Output the [x, y] coordinate of the center of the cell containing the given text.  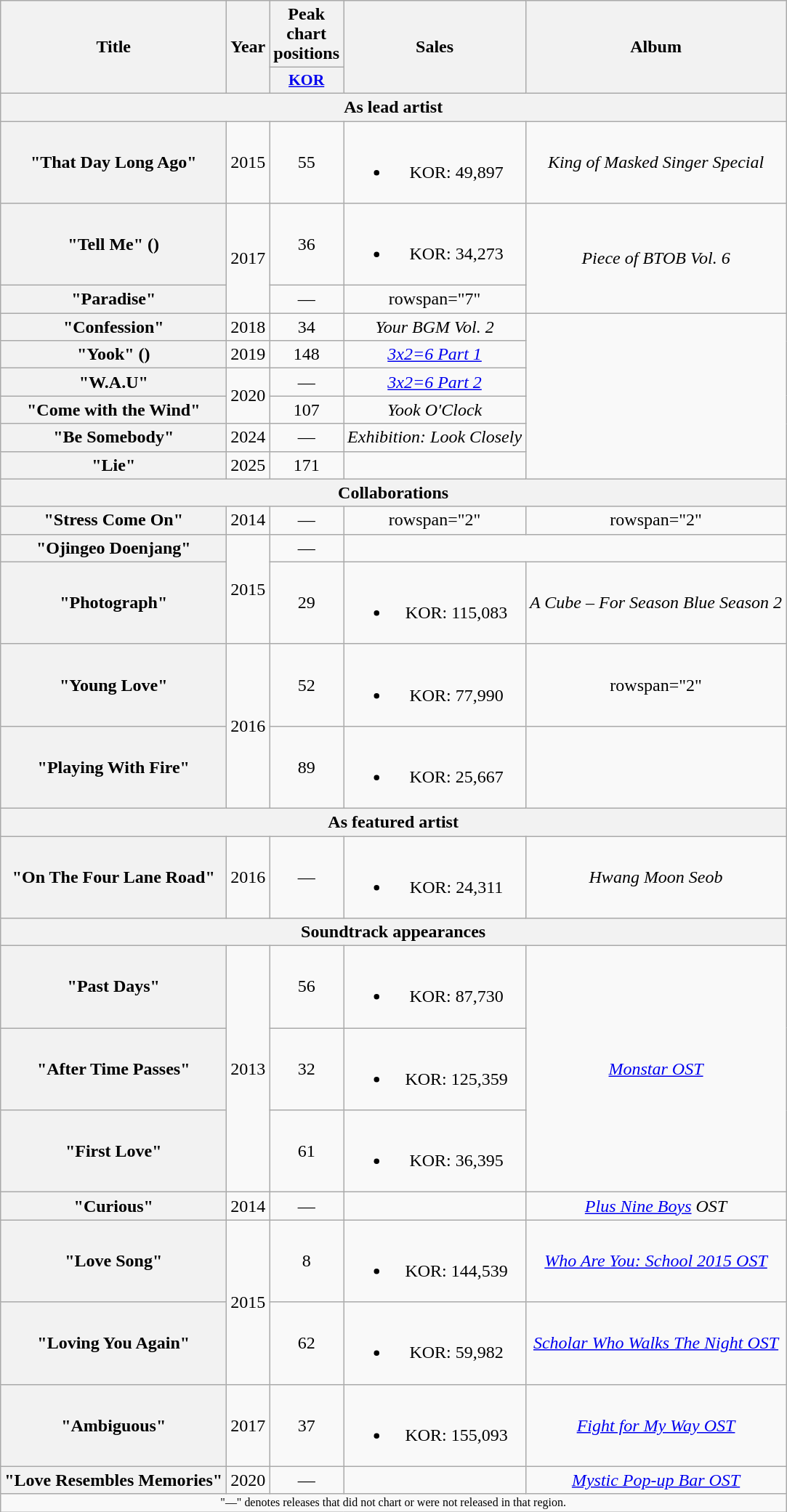
Peak chart positions [307, 34]
56 [307, 987]
Yook O'Clock [435, 410]
Soundtrack appearances [394, 932]
52 [307, 684]
"W.A.U" [113, 382]
2024 [249, 437]
Exhibition: Look Closely [435, 437]
"—" denotes releases that did not chart or were not released in that region. [394, 1503]
"Come with the Wind" [113, 410]
KOR: 36,395 [435, 1151]
Collaborations [394, 493]
KOR [307, 81]
55 [307, 161]
KOR: 34,273 [435, 244]
"That Day Long Ago" [113, 161]
Mystic Pop-up Bar OST [656, 1480]
Sales [435, 47]
3x2=6 Part 1 [435, 355]
"After Time Passes" [113, 1070]
rowspan="7" [435, 299]
As lead artist [394, 107]
"Young Love" [113, 684]
"Yook" () [113, 355]
KOR: 115,083 [435, 603]
KOR: 87,730 [435, 987]
Scholar Who Walks The Night OST [656, 1343]
KOR: 77,990 [435, 684]
107 [307, 410]
8 [307, 1261]
Plus Nine Boys OST [656, 1206]
Piece of BTOB Vol. 6 [656, 259]
2018 [249, 327]
"First Love" [113, 1151]
"Photograph" [113, 603]
King of Masked Singer Special [656, 161]
61 [307, 1151]
34 [307, 327]
"On The Four Lane Road" [113, 876]
KOR: 25,667 [435, 767]
37 [307, 1426]
"Love Resembles Memories" [113, 1480]
"Confession" [113, 327]
"Lie" [113, 465]
Album [656, 47]
Hwang Moon Seob [656, 876]
Fight for My Way OST [656, 1426]
KOR: 24,311 [435, 876]
89 [307, 767]
32 [307, 1070]
62 [307, 1343]
Monstar OST [656, 1070]
148 [307, 355]
"Paradise" [113, 299]
2025 [249, 465]
As featured artist [394, 822]
KOR: 155,093 [435, 1426]
"Ambiguous" [113, 1426]
"Ojingeo Doenjang" [113, 548]
"Playing With Fire" [113, 767]
KOR: 125,359 [435, 1070]
2019 [249, 355]
KOR: 59,982 [435, 1343]
"Love Song" [113, 1261]
"Be Somebody" [113, 437]
171 [307, 465]
KOR: 144,539 [435, 1261]
KOR: 49,897 [435, 161]
Year [249, 47]
"Tell Me" () [113, 244]
36 [307, 244]
29 [307, 603]
Your BGM Vol. 2 [435, 327]
Title [113, 47]
A Cube – For Season Blue Season 2 [656, 603]
"Loving You Again" [113, 1343]
"Past Days" [113, 987]
"Curious" [113, 1206]
Who Are You: School 2015 OST [656, 1261]
"Stress Come On" [113, 520]
2013 [249, 1070]
3x2=6 Part 2 [435, 382]
